Capture the cell that displays the provided text and extract its [x, y] central coordinate. 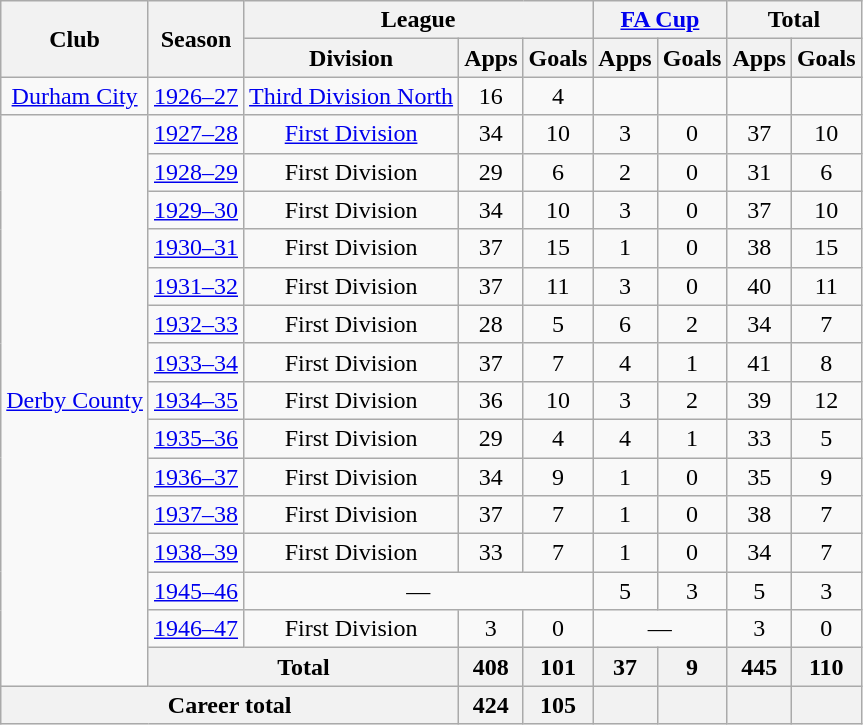
1926–27 [196, 96]
105 [558, 705]
445 [759, 667]
Club [75, 39]
1937–38 [196, 515]
1930–31 [196, 248]
FA Cup [660, 20]
1927–28 [196, 134]
Third Division North [352, 96]
8 [826, 362]
101 [558, 667]
41 [759, 362]
1932–33 [196, 324]
League [418, 20]
1934–35 [196, 400]
1931–32 [196, 286]
1938–39 [196, 553]
35 [759, 477]
1945–46 [196, 591]
1929–30 [196, 210]
28 [491, 324]
Durham City [75, 96]
12 [826, 400]
1936–37 [196, 477]
Career total [230, 705]
Season [196, 39]
1946–47 [196, 629]
31 [759, 172]
424 [491, 705]
1935–36 [196, 438]
Derby County [75, 400]
Division [352, 58]
110 [826, 667]
36 [491, 400]
40 [759, 286]
1928–29 [196, 172]
1933–34 [196, 362]
16 [491, 96]
408 [491, 667]
39 [759, 400]
